From the cell containing the given text, extract its center point as [x, y] coordinate. 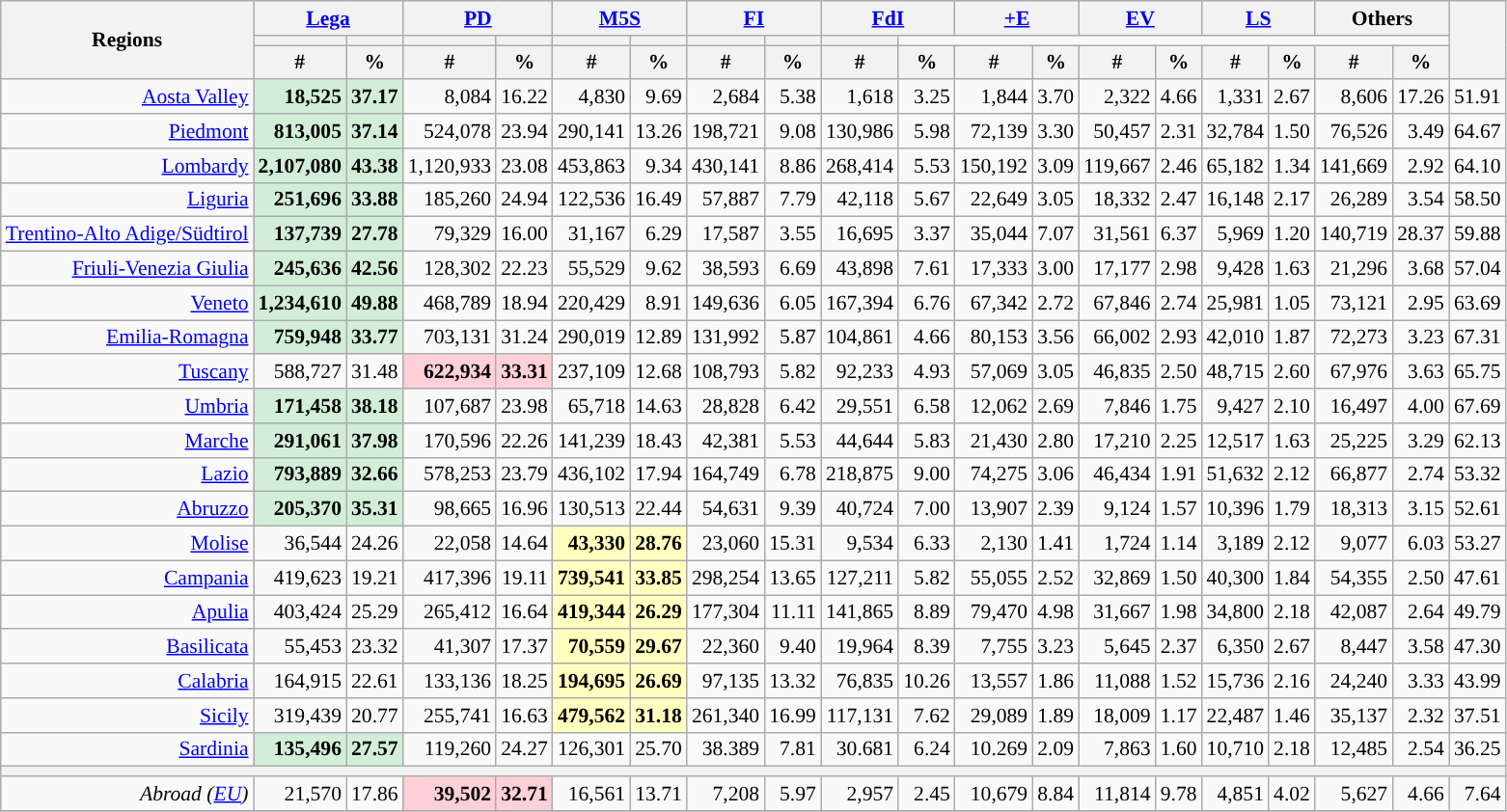
17.37 [525, 647]
16.00 [525, 234]
5,627 [1354, 794]
Marche [127, 441]
22,058 [450, 544]
403,424 [300, 612]
35.31 [374, 509]
Liguria [127, 200]
2.25 [1179, 441]
53.27 [1478, 544]
32.71 [525, 794]
1.14 [1179, 544]
319,439 [300, 716]
67.69 [1478, 406]
23.08 [525, 166]
Sicily [127, 716]
9.00 [926, 474]
9.40 [793, 647]
167,394 [860, 303]
18,313 [1354, 509]
4,830 [591, 97]
6.24 [926, 749]
793,889 [300, 474]
122,536 [591, 200]
Emilia-Romagna [127, 338]
3.37 [926, 234]
23.32 [374, 647]
42,381 [726, 441]
40,300 [1235, 578]
10,396 [1235, 509]
Lega [328, 18]
52.61 [1478, 509]
49.79 [1478, 612]
171,458 [300, 406]
76,835 [860, 681]
Regions [127, 41]
17.94 [658, 474]
EV [1140, 18]
5.97 [793, 794]
31.24 [525, 338]
3.25 [926, 97]
13,907 [994, 509]
17,177 [1117, 269]
117,131 [860, 716]
298,254 [726, 578]
42,118 [860, 200]
42,010 [1235, 338]
177,304 [726, 612]
22.44 [658, 509]
5.38 [793, 97]
2.47 [1179, 200]
2.60 [1292, 372]
140,719 [1354, 234]
6.03 [1420, 544]
268,414 [860, 166]
25.70 [658, 749]
42,087 [1354, 612]
33.88 [374, 200]
23.79 [525, 474]
33.85 [658, 578]
43,330 [591, 544]
4,851 [1235, 794]
1,618 [860, 97]
65,718 [591, 406]
11.11 [793, 612]
1.34 [1292, 166]
22,360 [726, 647]
38.18 [374, 406]
13,557 [994, 681]
104,861 [860, 338]
24.27 [525, 749]
54,355 [1354, 578]
Campania [127, 578]
65.75 [1478, 372]
31.18 [658, 716]
72,273 [1354, 338]
3.58 [1420, 647]
3.29 [1420, 441]
43.38 [374, 166]
2.72 [1055, 303]
38,593 [726, 269]
67,846 [1117, 303]
14.64 [525, 544]
35,044 [994, 234]
3.70 [1055, 97]
2.45 [926, 794]
1,120,933 [450, 166]
6.78 [793, 474]
759,948 [300, 338]
13.65 [793, 578]
12.68 [658, 372]
22,649 [994, 200]
149,636 [726, 303]
1.87 [1292, 338]
2,684 [726, 97]
453,863 [591, 166]
2,130 [994, 544]
28.37 [1420, 234]
46,434 [1117, 474]
26.29 [658, 612]
7.81 [793, 749]
2,107,080 [300, 166]
16.22 [525, 97]
63.69 [1478, 303]
11,814 [1117, 794]
3.33 [1420, 681]
29.67 [658, 647]
2.31 [1179, 131]
9.08 [793, 131]
32,784 [1235, 131]
59.88 [1478, 234]
12,062 [994, 406]
25,981 [1235, 303]
6.42 [793, 406]
2.54 [1420, 749]
Aosta Valley [127, 97]
Piedmont [127, 131]
8.84 [1055, 794]
5,645 [1117, 647]
2.92 [1420, 166]
1.41 [1055, 544]
10,679 [994, 794]
+E [1017, 18]
2.17 [1292, 200]
19.21 [374, 578]
3.06 [1055, 474]
27.78 [374, 234]
80,153 [994, 338]
813,005 [300, 131]
170,596 [450, 441]
57,069 [994, 372]
51.91 [1478, 97]
130,986 [860, 131]
12,485 [1354, 749]
2.37 [1179, 647]
7,846 [1117, 406]
4.98 [1055, 612]
FI [754, 18]
54,631 [726, 509]
6.29 [658, 234]
127,211 [860, 578]
22.23 [525, 269]
Calabria [127, 681]
23,060 [726, 544]
5.98 [926, 131]
31,561 [1117, 234]
36,544 [300, 544]
98,665 [450, 509]
16,497 [1354, 406]
18,525 [300, 97]
1.86 [1055, 681]
290,019 [591, 338]
24.94 [525, 200]
4.93 [926, 372]
Abroad (EU) [127, 794]
16.96 [525, 509]
18.25 [525, 681]
2.09 [1055, 749]
16.64 [525, 612]
31.48 [374, 372]
3.55 [793, 234]
5.87 [793, 338]
7.61 [926, 269]
FdI [888, 18]
1,844 [994, 97]
18,332 [1117, 200]
436,102 [591, 474]
55,055 [994, 578]
38.389 [726, 749]
16.63 [525, 716]
21,430 [994, 441]
2.93 [1179, 338]
2.64 [1420, 612]
2.80 [1055, 441]
21,296 [1354, 269]
21,570 [300, 794]
2.46 [1179, 166]
Trentino-Alto Adige/Südtirol [127, 234]
76,526 [1354, 131]
1.98 [1179, 612]
1.84 [1292, 578]
Lazio [127, 474]
198,721 [726, 131]
2,322 [1117, 97]
3.49 [1420, 131]
33.77 [374, 338]
57,887 [726, 200]
51,632 [1235, 474]
119,667 [1117, 166]
67,342 [994, 303]
9.78 [1179, 794]
25,225 [1354, 441]
15,736 [1235, 681]
17.26 [1420, 97]
Abruzzo [127, 509]
3.09 [1055, 166]
39,502 [450, 794]
1.52 [1179, 681]
2,957 [860, 794]
Lombardy [127, 166]
10,710 [1235, 749]
430,141 [726, 166]
55,529 [591, 269]
588,727 [300, 372]
119,260 [450, 749]
58.50 [1478, 200]
9,124 [1117, 509]
9,077 [1354, 544]
141,239 [591, 441]
8,606 [1354, 97]
57.04 [1478, 269]
5.67 [926, 200]
265,412 [450, 612]
739,541 [591, 578]
150,192 [994, 166]
622,934 [450, 372]
1.75 [1179, 406]
66,877 [1354, 474]
9.39 [793, 509]
10.26 [926, 681]
141,865 [860, 612]
49.88 [374, 303]
73,121 [1354, 303]
33.31 [525, 372]
17,587 [726, 234]
218,875 [860, 474]
9.34 [658, 166]
128,302 [450, 269]
19.11 [525, 578]
42.56 [374, 269]
9,428 [1235, 269]
43.99 [1478, 681]
261,340 [726, 716]
66,002 [1117, 338]
3.30 [1055, 131]
67,976 [1354, 372]
17.86 [374, 794]
9.62 [658, 269]
131,992 [726, 338]
14.63 [658, 406]
141,669 [1354, 166]
27.57 [374, 749]
1.20 [1292, 234]
22.61 [374, 681]
31,167 [591, 234]
108,793 [726, 372]
28,828 [726, 406]
17,210 [1117, 441]
2.16 [1292, 681]
290,141 [591, 131]
8.89 [926, 612]
1.79 [1292, 509]
18,009 [1117, 716]
20.77 [374, 716]
2.69 [1055, 406]
5.83 [926, 441]
67.31 [1478, 338]
16,561 [591, 794]
23.98 [525, 406]
6.69 [793, 269]
55,453 [300, 647]
2.52 [1055, 578]
Sardinia [127, 749]
237,109 [591, 372]
Molise [127, 544]
3.15 [1420, 509]
8,084 [450, 97]
2.32 [1420, 716]
135,496 [300, 749]
43,898 [860, 269]
7,755 [994, 647]
2.95 [1420, 303]
185,260 [450, 200]
245,636 [300, 269]
40,724 [860, 509]
8.39 [926, 647]
12,517 [1235, 441]
6.33 [926, 544]
6.37 [1179, 234]
291,061 [300, 441]
4.00 [1420, 406]
130,513 [591, 509]
4.02 [1292, 794]
12.89 [658, 338]
Friuli-Venezia Giulia [127, 269]
1,331 [1235, 97]
164,749 [726, 474]
29,089 [994, 716]
703,131 [450, 338]
1,234,610 [300, 303]
9.69 [658, 97]
126,301 [591, 749]
32.66 [374, 474]
LS [1258, 18]
19,964 [860, 647]
107,687 [450, 406]
15.31 [793, 544]
8.86 [793, 166]
79,329 [450, 234]
M5S [619, 18]
64.10 [1478, 166]
255,741 [450, 716]
48,715 [1235, 372]
468,789 [450, 303]
7,863 [1117, 749]
97,135 [726, 681]
9,534 [860, 544]
9,427 [1235, 406]
7.07 [1055, 234]
18.43 [658, 441]
65,182 [1235, 166]
37.98 [374, 441]
7.00 [926, 509]
37.51 [1478, 716]
164,915 [300, 681]
74,275 [994, 474]
7,208 [726, 794]
6,350 [1235, 647]
10.269 [994, 749]
2.39 [1055, 509]
16,148 [1235, 200]
79,470 [994, 612]
18.94 [525, 303]
50,457 [1117, 131]
16,695 [860, 234]
137,739 [300, 234]
24.26 [374, 544]
17,333 [994, 269]
13.71 [658, 794]
53.32 [1478, 474]
2.98 [1179, 269]
8,447 [1354, 647]
13.26 [658, 131]
PD [479, 18]
44,644 [860, 441]
6.58 [926, 406]
22,487 [1235, 716]
46,835 [1117, 372]
26.69 [658, 681]
32,869 [1117, 578]
194,695 [591, 681]
37.17 [374, 97]
22.26 [525, 441]
1.57 [1179, 509]
26,289 [1354, 200]
419,344 [591, 612]
16.49 [658, 200]
24,240 [1354, 681]
3.56 [1055, 338]
2.10 [1292, 406]
29,551 [860, 406]
3.00 [1055, 269]
Apulia [127, 612]
7.79 [793, 200]
1.60 [1179, 749]
417,396 [450, 578]
34,800 [1235, 612]
7.64 [1478, 794]
13.32 [793, 681]
205,370 [300, 509]
25.29 [374, 612]
Umbria [127, 406]
47.30 [1478, 647]
524,078 [450, 131]
7.62 [926, 716]
92,233 [860, 372]
6.05 [793, 303]
3.54 [1420, 200]
251,696 [300, 200]
1.89 [1055, 716]
Others [1382, 18]
3.68 [1420, 269]
1.91 [1179, 474]
220,429 [591, 303]
70,559 [591, 647]
1.17 [1179, 716]
8.91 [658, 303]
72,139 [994, 131]
Tuscany [127, 372]
35,137 [1354, 716]
28.76 [658, 544]
3,189 [1235, 544]
479,562 [591, 716]
Veneto [127, 303]
133,136 [450, 681]
23.94 [525, 131]
41,307 [450, 647]
419,623 [300, 578]
30.681 [860, 749]
1.05 [1292, 303]
64.67 [1478, 131]
1,724 [1117, 544]
36.25 [1478, 749]
16.99 [793, 716]
31,667 [1117, 612]
37.14 [374, 131]
1.46 [1292, 716]
578,253 [450, 474]
6.76 [926, 303]
5,969 [1235, 234]
11,088 [1117, 681]
3.63 [1420, 372]
47.61 [1478, 578]
Basilicata [127, 647]
62.13 [1478, 441]
